Output the (X, Y) coordinate of the center of the cell containing the given text.  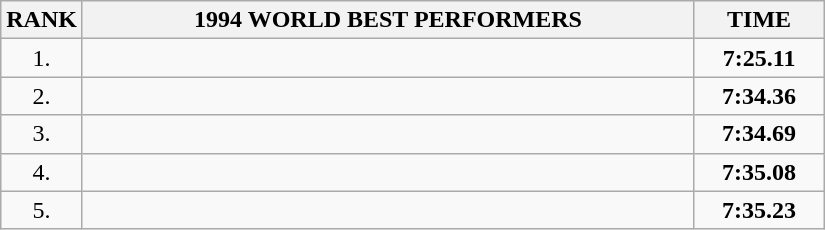
7:34.69 (760, 134)
2. (42, 96)
4. (42, 172)
TIME (760, 20)
1994 WORLD BEST PERFORMERS (388, 20)
RANK (42, 20)
7:25.11 (760, 58)
7:34.36 (760, 96)
7:35.23 (760, 210)
1. (42, 58)
7:35.08 (760, 172)
5. (42, 210)
3. (42, 134)
